Provide the [x, y] coordinate of the cell's center where the given text is located.  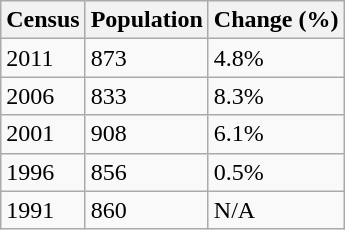
Census [43, 20]
1991 [43, 210]
860 [146, 210]
2001 [43, 134]
1996 [43, 172]
0.5% [276, 172]
N/A [276, 210]
8.3% [276, 96]
2011 [43, 58]
908 [146, 134]
6.1% [276, 134]
833 [146, 96]
4.8% [276, 58]
2006 [43, 96]
Change (%) [276, 20]
856 [146, 172]
Population [146, 20]
873 [146, 58]
